Return [x, y] of the center of cell containing provided text 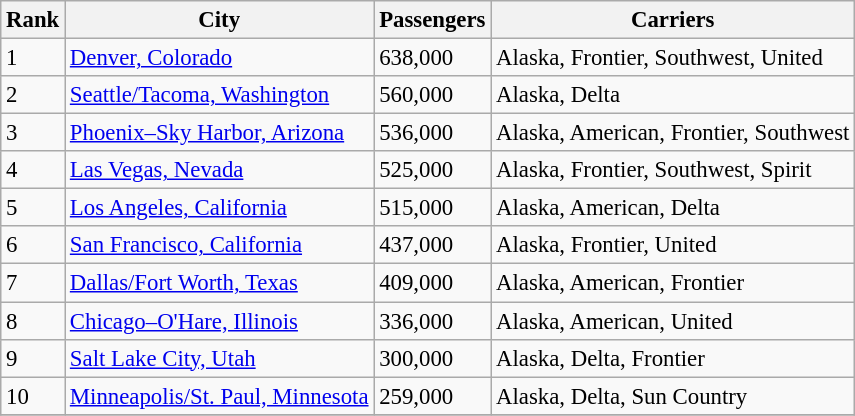
Dallas/Fort Worth, Texas [220, 283]
560,000 [432, 95]
1 [33, 58]
Alaska, American, United [673, 321]
3 [33, 133]
Salt Lake City, Utah [220, 358]
Alaska, Frontier, United [673, 245]
300,000 [432, 358]
Rank [33, 20]
259,000 [432, 396]
Passengers [432, 20]
515,000 [432, 208]
6 [33, 245]
2 [33, 95]
Alaska, Delta, Sun Country [673, 396]
409,000 [432, 283]
Alaska, Delta [673, 95]
Alaska, Delta, Frontier [673, 358]
Minneapolis/St. Paul, Minnesota [220, 396]
536,000 [432, 133]
8 [33, 321]
Las Vegas, Nevada [220, 170]
Alaska, Frontier, Southwest, Spirit [673, 170]
Chicago–O'Hare, Illinois [220, 321]
525,000 [432, 170]
City [220, 20]
Denver, Colorado [220, 58]
638,000 [432, 58]
10 [33, 396]
9 [33, 358]
Alaska, American, Frontier [673, 283]
4 [33, 170]
5 [33, 208]
Phoenix–Sky Harbor, Arizona [220, 133]
Los Angeles, California [220, 208]
Alaska, American, Delta [673, 208]
Alaska, Frontier, Southwest, United [673, 58]
336,000 [432, 321]
Alaska, American, Frontier, Southwest [673, 133]
Carriers [673, 20]
San Francisco, California [220, 245]
437,000 [432, 245]
Seattle/Tacoma, Washington [220, 95]
7 [33, 283]
